Output the [X, Y] coordinate of the center of the cell containing the given text.  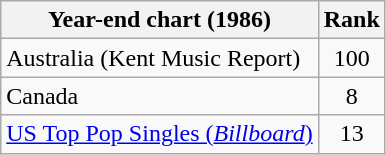
Year-end chart (1986) [160, 20]
US Top Pop Singles (Billboard) [160, 134]
8 [352, 96]
Canada [160, 96]
Australia (Kent Music Report) [160, 58]
13 [352, 134]
Rank [352, 20]
100 [352, 58]
